Provide the (X, Y) coordinate of the cell's center where the given text is located.  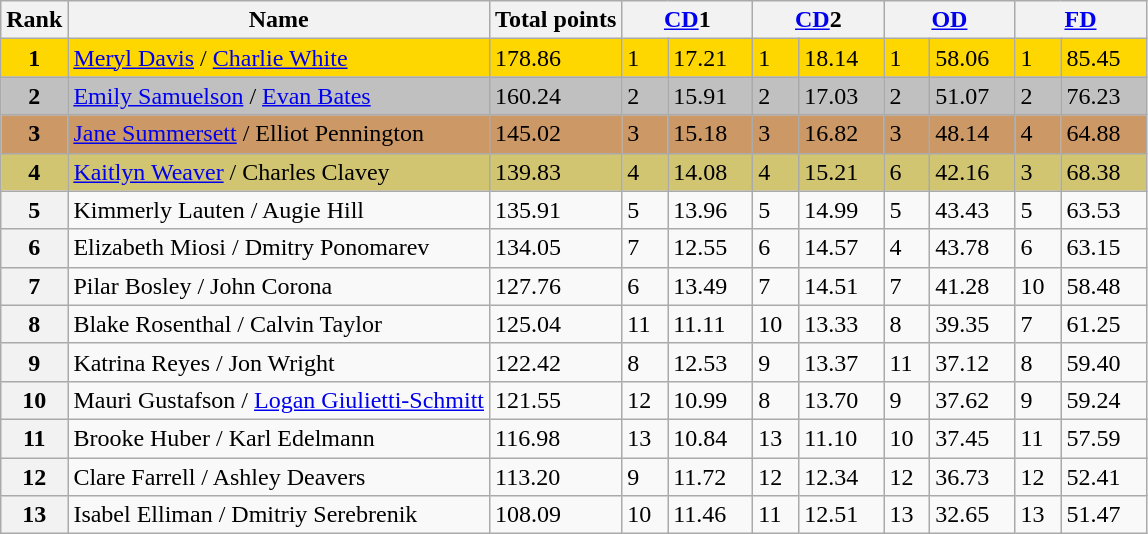
61.25 (1104, 324)
116.98 (556, 438)
108.09 (556, 515)
Elizabeth Miosi / Dmitry Ponomarev (279, 248)
63.53 (1104, 210)
58.48 (1104, 286)
135.91 (556, 210)
Jane Summersett / Elliot Pennington (279, 134)
Brooke Huber / Karl Edelmann (279, 438)
36.73 (972, 477)
59.40 (1104, 362)
160.24 (556, 96)
59.24 (1104, 400)
37.12 (972, 362)
FD (1080, 20)
14.08 (710, 172)
CD1 (688, 20)
15.18 (710, 134)
16.82 (842, 134)
Kimmerly Lauten / Augie Hill (279, 210)
18.14 (842, 58)
15.21 (842, 172)
42.16 (972, 172)
37.45 (972, 438)
37.62 (972, 400)
85.45 (1104, 58)
Emily Samuelson / Evan Bates (279, 96)
52.41 (1104, 477)
51.07 (972, 96)
Rank (34, 20)
Clare Farrell / Ashley Deavers (279, 477)
58.06 (972, 58)
OD (950, 20)
17.03 (842, 96)
57.59 (1104, 438)
43.43 (972, 210)
12.55 (710, 248)
68.38 (1104, 172)
Meryl Davis / Charlie White (279, 58)
Pilar Bosley / John Corona (279, 286)
41.28 (972, 286)
Total points (556, 20)
12.51 (842, 515)
125.04 (556, 324)
178.86 (556, 58)
39.35 (972, 324)
51.47 (1104, 515)
Blake Rosenthal / Calvin Taylor (279, 324)
13.37 (842, 362)
11.46 (710, 515)
76.23 (1104, 96)
12.34 (842, 477)
32.65 (972, 515)
12.53 (710, 362)
134.05 (556, 248)
48.14 (972, 134)
Mauri Gustafson / Logan Giulietti-Schmitt (279, 400)
10.99 (710, 400)
14.57 (842, 248)
Kaitlyn Weaver / Charles Clavey (279, 172)
11.72 (710, 477)
13.33 (842, 324)
11.10 (842, 438)
121.55 (556, 400)
CD2 (818, 20)
139.83 (556, 172)
122.42 (556, 362)
64.88 (1104, 134)
Name (279, 20)
15.91 (710, 96)
13.70 (842, 400)
145.02 (556, 134)
13.49 (710, 286)
11.11 (710, 324)
13.96 (710, 210)
17.21 (710, 58)
63.15 (1104, 248)
43.78 (972, 248)
14.51 (842, 286)
14.99 (842, 210)
Isabel Elliman / Dmitriy Serebrenik (279, 515)
10.84 (710, 438)
127.76 (556, 286)
Katrina Reyes / Jon Wright (279, 362)
113.20 (556, 477)
